Determine the [x, y] coordinate at the center of the cell enclosing the given text.  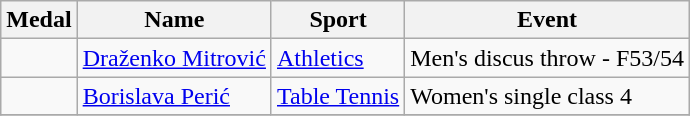
Table Tennis [338, 96]
Borislava Perić [174, 96]
Men's discus throw - F53/54 [548, 58]
Draženko Mitrović [174, 58]
Name [174, 20]
Event [548, 20]
Sport [338, 20]
Athletics [338, 58]
Medal [39, 20]
Women's single class 4 [548, 96]
